Identify which cell holds the provided text, then report its (X, Y) central coordinate. 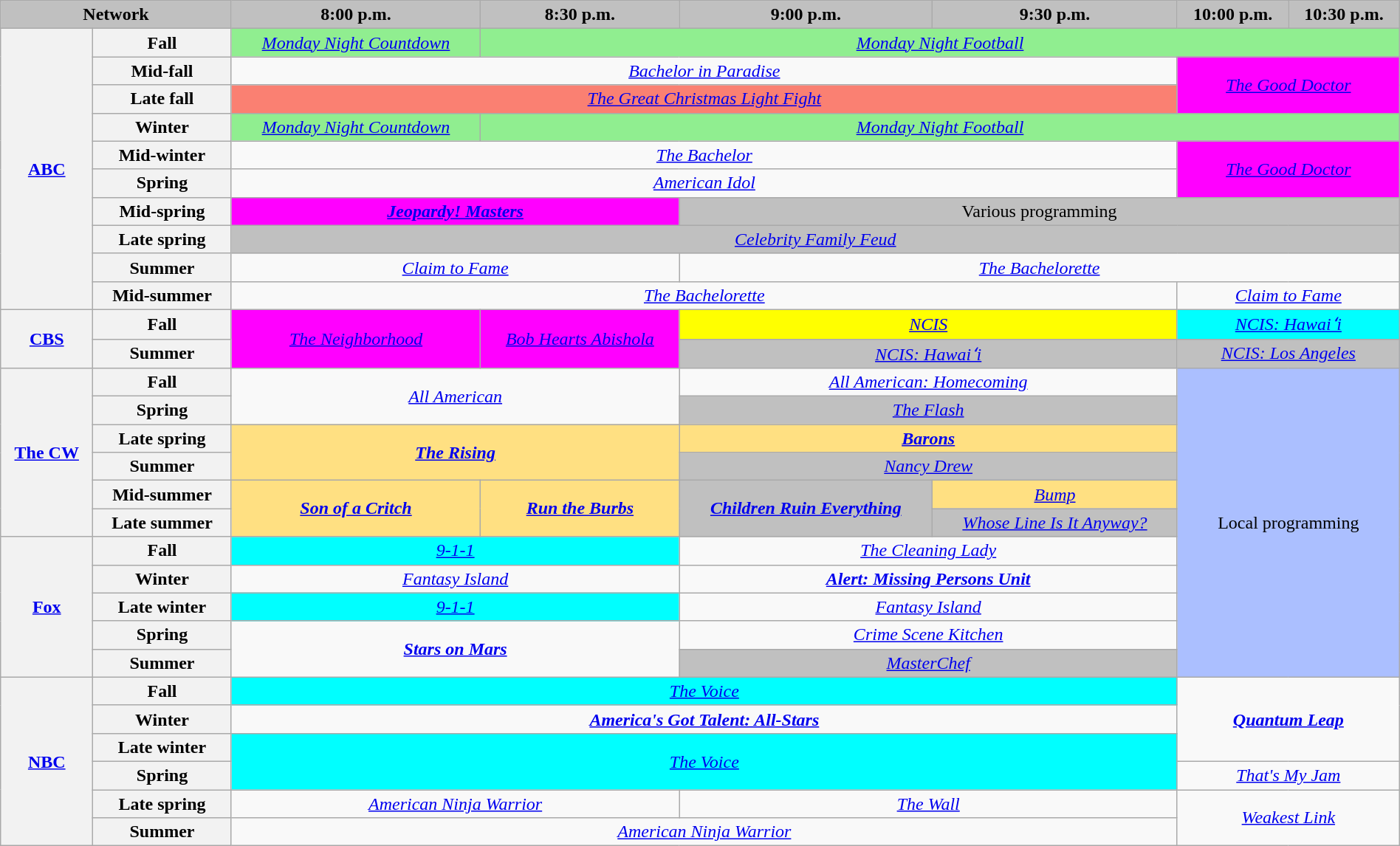
Mid-winter (162, 155)
Quantum Leap (1288, 719)
9:30 p.m. (1055, 15)
Bump (1055, 495)
All American: Homecoming (928, 382)
Various programming (1040, 211)
Children Ruin Everything (806, 509)
The Neighborhood (356, 338)
Fox (47, 607)
9:00 p.m. (806, 15)
8:00 p.m. (356, 15)
The CW (47, 453)
America's Got Talent: All-Stars (704, 719)
The Bachelor (704, 155)
Mid-fall (162, 71)
Bachelor in Paradise (704, 71)
NCIS (928, 324)
Son of a Critch (356, 509)
Nancy Drew (928, 467)
Weakest Link (1288, 818)
American Idol (704, 183)
Jeopardy! Masters (455, 211)
Bob Hearts Abishola (580, 338)
Late summer (162, 523)
Barons (928, 439)
10:00 p.m. (1232, 15)
Mid-spring (162, 211)
The Flash (928, 410)
Stars on Mars (455, 649)
The Wall (928, 804)
NBC (47, 761)
8:30 p.m. (580, 15)
The Great Christmas Light Fight (704, 99)
Crime Scene Kitchen (928, 635)
Celebrity Family Feud (815, 239)
NCIS: Los Angeles (1288, 354)
CBS (47, 338)
The Cleaning Lady (928, 551)
Late fall (162, 99)
ABC (47, 170)
10:30 p.m. (1344, 15)
Alert: Missing Persons Unit (928, 579)
The Rising (455, 453)
MasterChef (928, 663)
All American (455, 396)
Local programming (1288, 523)
Whose Line Is It Anyway? (1055, 523)
Run the Burbs (580, 509)
Network (117, 15)
That's My Jam (1288, 775)
